Find where the given text appears and provide that cell's center as (x, y) coordinate. 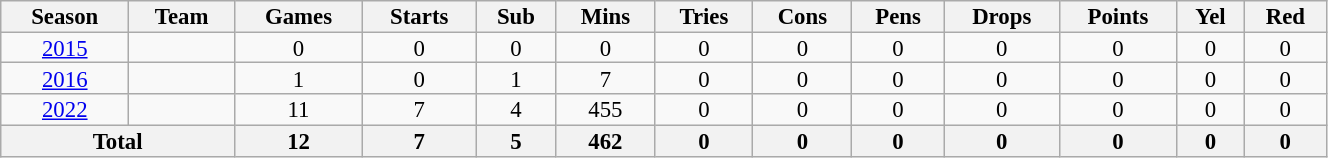
Season (65, 16)
Starts (420, 16)
5 (516, 140)
462 (606, 140)
Cons (802, 16)
2022 (65, 110)
12 (299, 140)
11 (299, 110)
Mins (606, 16)
Sub (516, 16)
Total (118, 140)
Points (1118, 16)
Team (182, 16)
Drops (1002, 16)
Yel (1211, 16)
Games (299, 16)
Pens (898, 16)
Red (1285, 16)
4 (516, 110)
455 (606, 110)
2016 (65, 78)
2015 (65, 48)
Tries (704, 16)
